For the text-containing cell, return its midpoint in (X, Y) coordinate format. 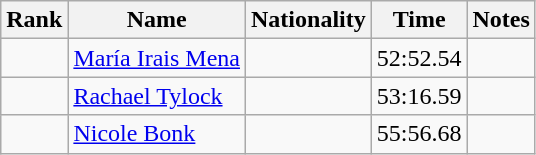
55:56.68 (419, 134)
Nicole Bonk (157, 134)
Time (419, 20)
Rank (34, 20)
Notes (501, 20)
53:16.59 (419, 96)
Nationality (309, 20)
Name (157, 20)
María Irais Mena (157, 58)
52:52.54 (419, 58)
Rachael Tylock (157, 96)
